Return the [X, Y] coordinate for the center point of the cell that contains the specified text.  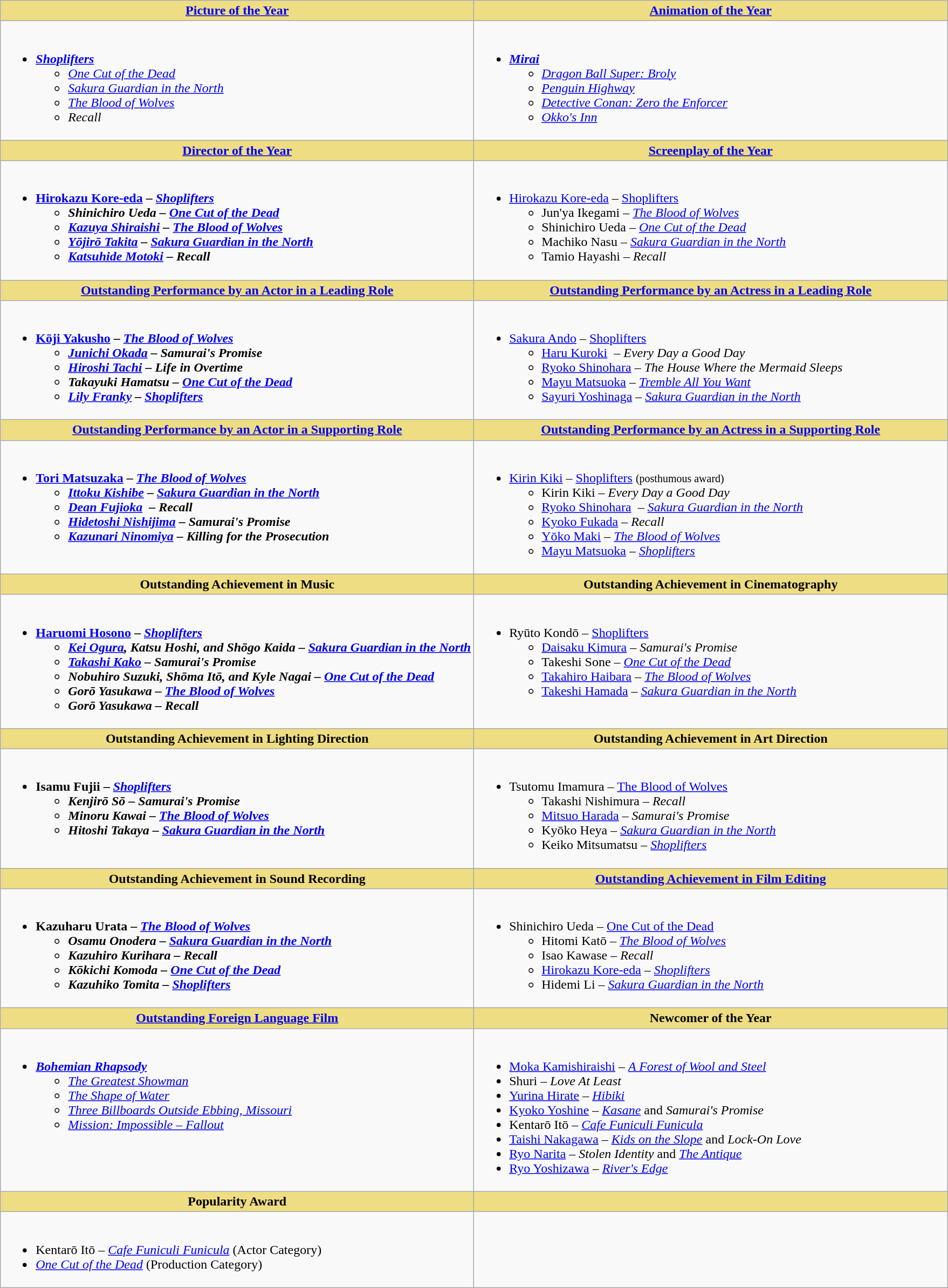
Animation of the Year [711, 11]
Picture of the Year [237, 11]
Outstanding Achievement in Music [237, 584]
Popularity Award [237, 1202]
ShopliftersOne Cut of the DeadSakura Guardian in the NorthThe Blood of WolvesRecall [237, 81]
Isamu Fujii – ShopliftersKenjirō Sō – Samurai's PromiseMinoru Kawai – The Blood of WolvesHitoshi Takaya – Sakura Guardian in the North [237, 808]
Outstanding Performance by an Actor in a Supporting Role [237, 430]
Bohemian RhapsodyThe Greatest ShowmanThe Shape of WaterThree Billboards Outside Ebbing, MissouriMission: Impossible – Fallout [237, 1110]
Outstanding Performance by an Actress in a Supporting Role [711, 430]
Outstanding Achievement in Cinematography [711, 584]
Outstanding Achievement in Art Direction [711, 738]
Newcomer of the Year [711, 1018]
Outstanding Achievement in Lighting Direction [237, 738]
Outstanding Achievement in Sound Recording [237, 879]
Screenplay of the Year [711, 150]
Outstanding Performance by an Actress in a Leading Role [711, 290]
Outstanding Foreign Language Film [237, 1018]
Kentarō Itō – Cafe Funiculi Funicula (Actor Category)One Cut of the Dead (Production Category) [237, 1250]
Outstanding Achievement in Film Editing [711, 879]
Outstanding Performance by an Actor in a Leading Role [237, 290]
Director of the Year [237, 150]
MiraiDragon Ball Super: BrolyPenguin HighwayDetective Conan: Zero the EnforcerOkko's Inn [711, 81]
